Identify which cell holds the provided text, then report its (X, Y) central coordinate. 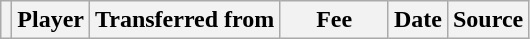
Source (488, 20)
Player (51, 20)
Transferred from (185, 20)
Date (418, 20)
Fee (334, 20)
